Capture the cell that displays the provided text and extract its [X, Y] central coordinate. 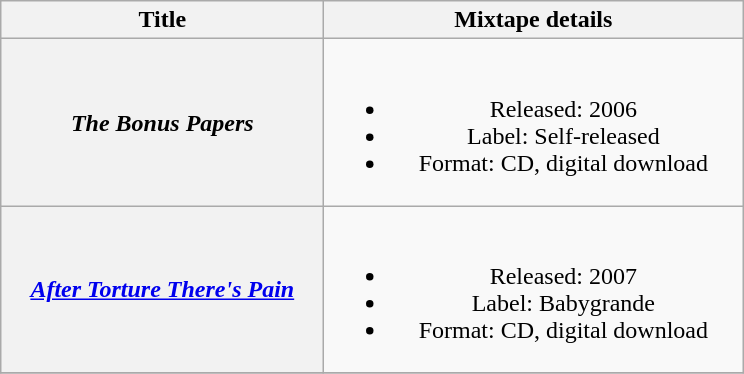
Released: 2006Label: Self-releasedFormat: CD, digital download [534, 122]
Title [162, 20]
Mixtape details [534, 20]
After Torture There's Pain [162, 290]
Released: 2007Label: BabygrandeFormat: CD, digital download [534, 290]
The Bonus Papers [162, 122]
